For the text-containing cell, return its midpoint in [X, Y] coordinate format. 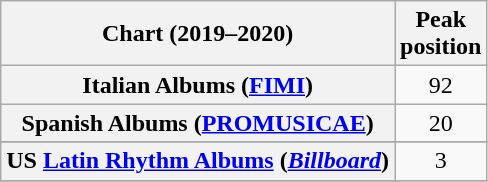
Italian Albums (FIMI) [198, 85]
Peakposition [441, 34]
US Latin Rhythm Albums (Billboard) [198, 161]
Chart (2019–2020) [198, 34]
Spanish Albums (PROMUSICAE) [198, 123]
3 [441, 161]
20 [441, 123]
92 [441, 85]
